Provide the (X, Y) coordinate of the cell's center where the given text is located.  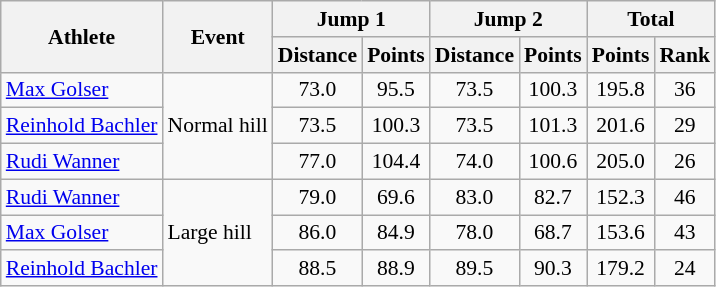
Large hill (218, 232)
Athlete (82, 36)
Total (651, 19)
84.9 (396, 233)
205.0 (621, 162)
69.6 (396, 197)
88.5 (318, 269)
68.7 (553, 233)
82.7 (553, 197)
24 (684, 269)
Normal hill (218, 126)
78.0 (474, 233)
77.0 (318, 162)
46 (684, 197)
152.3 (621, 197)
83.0 (474, 197)
Jump 2 (508, 19)
95.5 (396, 90)
104.4 (396, 162)
Rank (684, 55)
153.6 (621, 233)
36 (684, 90)
74.0 (474, 162)
195.8 (621, 90)
100.6 (553, 162)
101.3 (553, 126)
179.2 (621, 269)
201.6 (621, 126)
89.5 (474, 269)
73.0 (318, 90)
88.9 (396, 269)
26 (684, 162)
86.0 (318, 233)
Event (218, 36)
29 (684, 126)
Jump 1 (352, 19)
43 (684, 233)
79.0 (318, 197)
90.3 (553, 269)
